Search for the cell housing the specified text and yield its (X, Y) center coordinate. 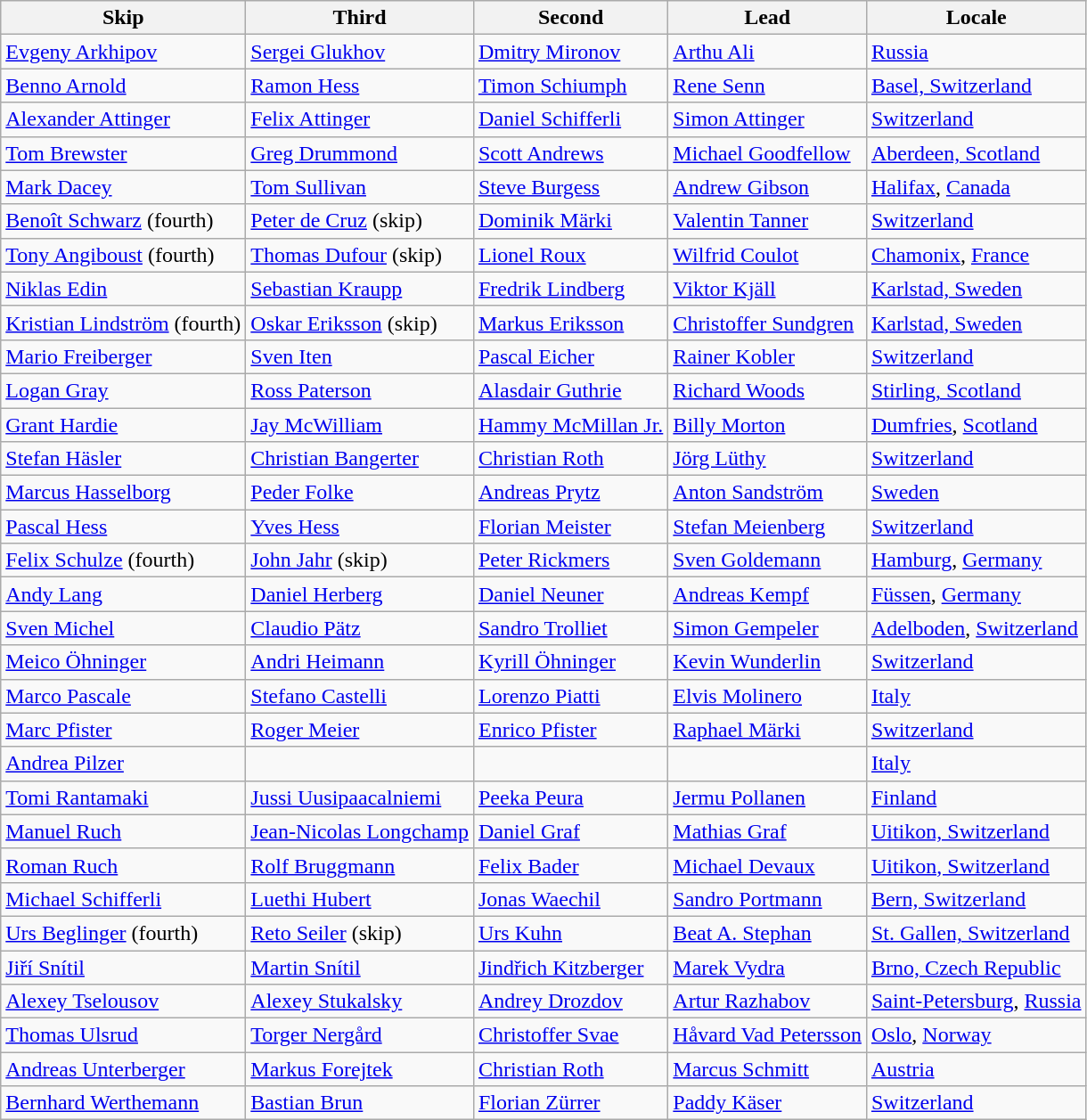
Lead (768, 18)
Torger Nergård (360, 1035)
Kyrill Öhninger (570, 662)
Jermu Pollanen (768, 797)
Urs Kuhn (570, 933)
Rolf Bruggmann (360, 865)
Peter de Cruz (skip) (360, 221)
Sandro Trolliet (570, 628)
Reto Seiler (skip) (360, 933)
Michael Devaux (768, 865)
Håvard Vad Petersson (768, 1035)
Ross Paterson (360, 390)
Artur Razhabov (768, 1001)
Bastian Brun (360, 1103)
Evgeny Arkhipov (123, 52)
Hamburg, Germany (977, 560)
Lorenzo Piatti (570, 696)
Florian Zürrer (570, 1103)
Sergei Glukhov (360, 52)
Alasdair Guthrie (570, 390)
Daniel Herberg (360, 594)
Fredrik Lindberg (570, 289)
Marek Vydra (768, 967)
Martin Snítil (360, 967)
Thomas Ulsrud (123, 1035)
Alexander Attinger (123, 119)
Meico Öhninger (123, 662)
Yves Hess (360, 527)
Marcus Hasselborg (123, 493)
Andreas Prytz (570, 493)
Füssen, Germany (977, 594)
Marcus Schmitt (768, 1069)
Andrew Gibson (768, 187)
Pascal Hess (123, 527)
Manuel Ruch (123, 831)
Valentin Tanner (768, 221)
Ramon Hess (360, 86)
Jonas Waechil (570, 899)
Viktor Kjäll (768, 289)
Lionel Roux (570, 255)
Jean-Nicolas Longchamp (360, 831)
Chamonix, France (977, 255)
Jussi Uusipaacalniemi (360, 797)
Logan Gray (123, 390)
Simon Gempeler (768, 628)
Alexey Tselousov (123, 1001)
Skip (123, 18)
Oslo, Norway (977, 1035)
Florian Meister (570, 527)
Bernhard Werthemann (123, 1103)
Urs Beglinger (fourth) (123, 933)
Luethi Hubert (360, 899)
Christian Bangerter (360, 459)
Dominik Märki (570, 221)
Christoffer Svae (570, 1035)
Dumfries, Scotland (977, 425)
Jay McWilliam (360, 425)
Peeka Peura (570, 797)
Adelboden, Switzerland (977, 628)
Scott Andrews (570, 153)
Markus Forejtek (360, 1069)
Alexey Stukalsky (360, 1001)
Claudio Pätz (360, 628)
Beat A. Stephan (768, 933)
Sven Goldemann (768, 560)
Benoît Schwarz (fourth) (123, 221)
Dmitry Mironov (570, 52)
Christoffer Sundgren (768, 323)
Finland (977, 797)
Mark Dacey (123, 187)
Andrea Pilzer (123, 764)
Paddy Käser (768, 1103)
Andri Heimann (360, 662)
Daniel Neuner (570, 594)
Simon Attinger (768, 119)
Sandro Portmann (768, 899)
Halifax, Canada (977, 187)
Austria (977, 1069)
Sven Iten (360, 356)
Peder Folke (360, 493)
Hammy McMillan Jr. (570, 425)
Richard Woods (768, 390)
Pascal Eicher (570, 356)
Anton Sandström (768, 493)
Timon Schiumph (570, 86)
Stefan Häsler (123, 459)
Arthu Ali (768, 52)
Stefano Castelli (360, 696)
Aberdeen, Scotland (977, 153)
Jörg Lüthy (768, 459)
Stefan Meienberg (768, 527)
Sven Michel (123, 628)
John Jahr (skip) (360, 560)
Elvis Molinero (768, 696)
Andreas Kempf (768, 594)
Second (570, 18)
Tom Sullivan (360, 187)
Michael Goodfellow (768, 153)
Saint-Petersburg, Russia (977, 1001)
Jiří Snítil (123, 967)
Daniel Graf (570, 831)
Steve Burgess (570, 187)
Bern, Switzerland (977, 899)
Marco Pascale (123, 696)
Raphael Märki (768, 730)
Billy Morton (768, 425)
Rene Senn (768, 86)
Tomi Rantamaki (123, 797)
Daniel Schifferli (570, 119)
Felix Schulze (fourth) (123, 560)
Mario Freiberger (123, 356)
Sebastian Kraupp (360, 289)
Kristian Lindström (fourth) (123, 323)
Michael Schifferli (123, 899)
St. Gallen, Switzerland (977, 933)
Basel, Switzerland (977, 86)
Sweden (977, 493)
Andrey Drozdov (570, 1001)
Stirling, Scotland (977, 390)
Locale (977, 18)
Rainer Kobler (768, 356)
Wilfrid Coulot (768, 255)
Mathias Graf (768, 831)
Russia (977, 52)
Kevin Wunderlin (768, 662)
Tom Brewster (123, 153)
Grant Hardie (123, 425)
Oskar Eriksson (skip) (360, 323)
Enrico Pfister (570, 730)
Thomas Dufour (skip) (360, 255)
Benno Arnold (123, 86)
Andreas Unterberger (123, 1069)
Felix Attinger (360, 119)
Jindřich Kitzberger (570, 967)
Felix Bader (570, 865)
Roman Ruch (123, 865)
Peter Rickmers (570, 560)
Roger Meier (360, 730)
Niklas Edin (123, 289)
Andy Lang (123, 594)
Tony Angiboust (fourth) (123, 255)
Third (360, 18)
Markus Eriksson (570, 323)
Greg Drummond (360, 153)
Marc Pfister (123, 730)
Brno, Czech Republic (977, 967)
